Detect which cell encompasses the target text, then output its (x, y) center coordinate. 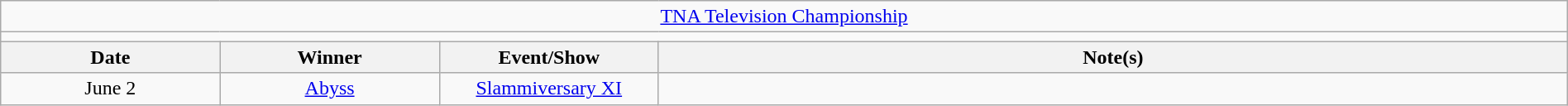
Event/Show (549, 57)
June 2 (111, 89)
TNA Television Championship (784, 17)
Abyss (329, 89)
Winner (329, 57)
Date (111, 57)
Note(s) (1113, 57)
Slammiversary XI (549, 89)
